Locate the cell with the specified text and output its (X, Y) center coordinate. 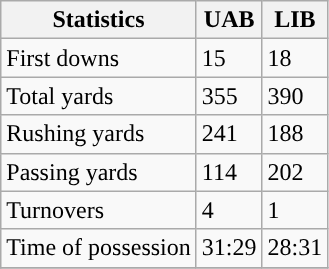
355 (229, 96)
15 (229, 58)
Total yards (99, 96)
28:31 (295, 248)
114 (229, 172)
4 (229, 210)
First downs (99, 58)
Statistics (99, 20)
LIB (295, 20)
31:29 (229, 248)
Turnovers (99, 210)
UAB (229, 20)
1 (295, 210)
Rushing yards (99, 134)
390 (295, 96)
241 (229, 134)
18 (295, 58)
Time of possession (99, 248)
188 (295, 134)
202 (295, 172)
Passing yards (99, 172)
